Return (X, Y) of the center of cell containing provided text 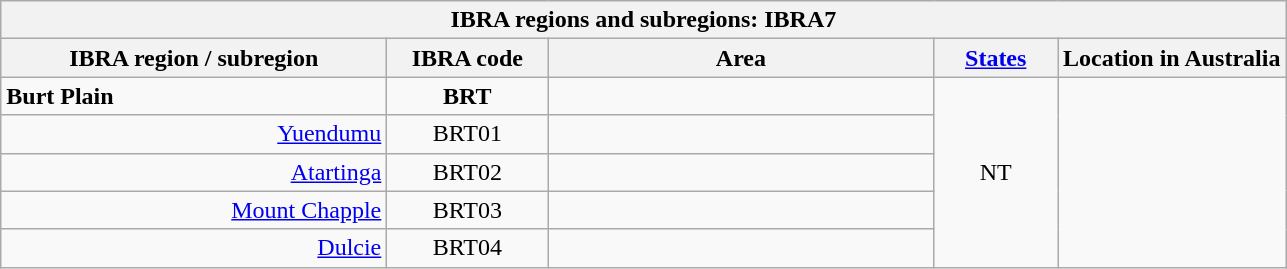
Atartinga (194, 172)
IBRA region / subregion (194, 58)
Location in Australia (1172, 58)
Area (741, 58)
BRT02 (468, 172)
Burt Plain (194, 96)
BRT (468, 96)
NT (996, 172)
BRT04 (468, 248)
BRT03 (468, 210)
States (996, 58)
IBRA code (468, 58)
Dulcie (194, 248)
BRT01 (468, 134)
Mount Chapple (194, 210)
Yuendumu (194, 134)
IBRA regions and subregions: IBRA7 (644, 20)
